Return (x, y) of the center of cell containing provided text 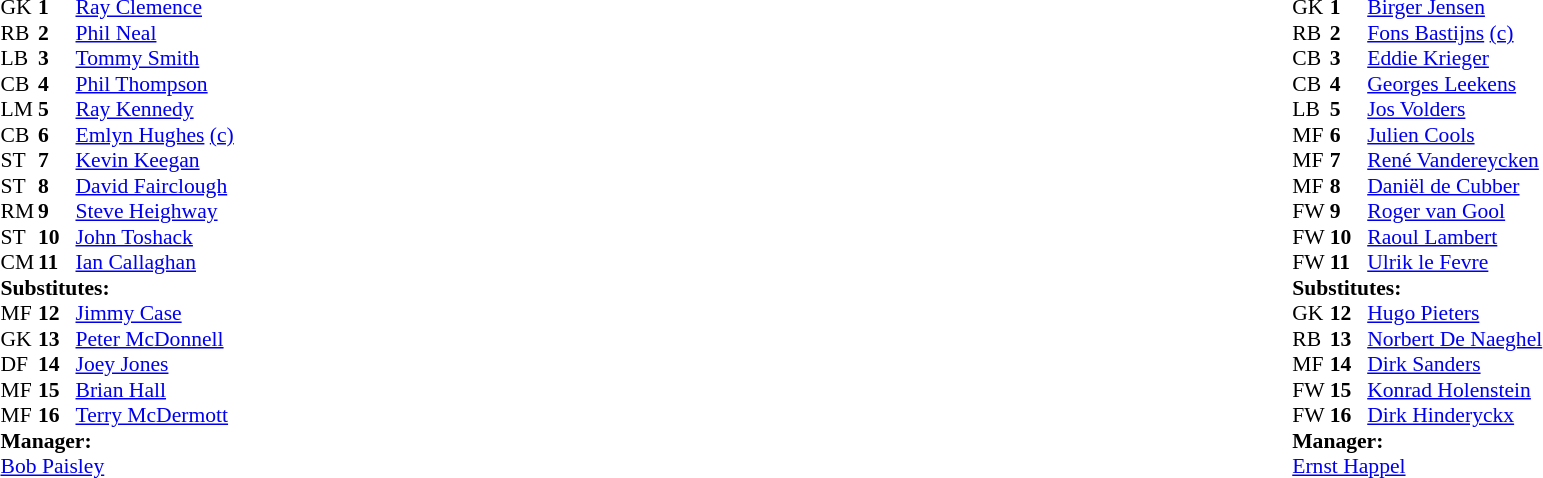
Hugo Pieters (1454, 313)
Roger van Gool (1454, 211)
Phil Thompson (155, 84)
Emlyn Hughes (c) (155, 135)
RM (19, 211)
René Vandereycken (1454, 161)
Konrad Holenstein (1454, 390)
Brian Hall (155, 390)
Jos Volders (1454, 109)
CM (19, 263)
Ian Callaghan (155, 263)
LM (19, 109)
Steve Heighway (155, 211)
Phil Neal (155, 33)
Norbert De Naeghel (1454, 339)
Daniël de Cubber (1454, 186)
Kevin Keegan (155, 161)
Eddie Krieger (1454, 59)
Tommy Smith (155, 59)
Dirk Hinderyckx (1454, 415)
Fons Bastijns (c) (1454, 33)
John Toshack (155, 237)
Julien Cools (1454, 135)
Dirk Sanders (1454, 365)
DF (19, 365)
Peter McDonnell (155, 339)
Ray Kennedy (155, 109)
Raoul Lambert (1454, 237)
Jimmy Case (155, 313)
David Fairclough (155, 186)
Terry McDermott (155, 415)
Joey Jones (155, 365)
Ulrik le Fevre (1454, 263)
Georges Leekens (1454, 84)
